Search for the cell housing the specified text and yield its [X, Y] center coordinate. 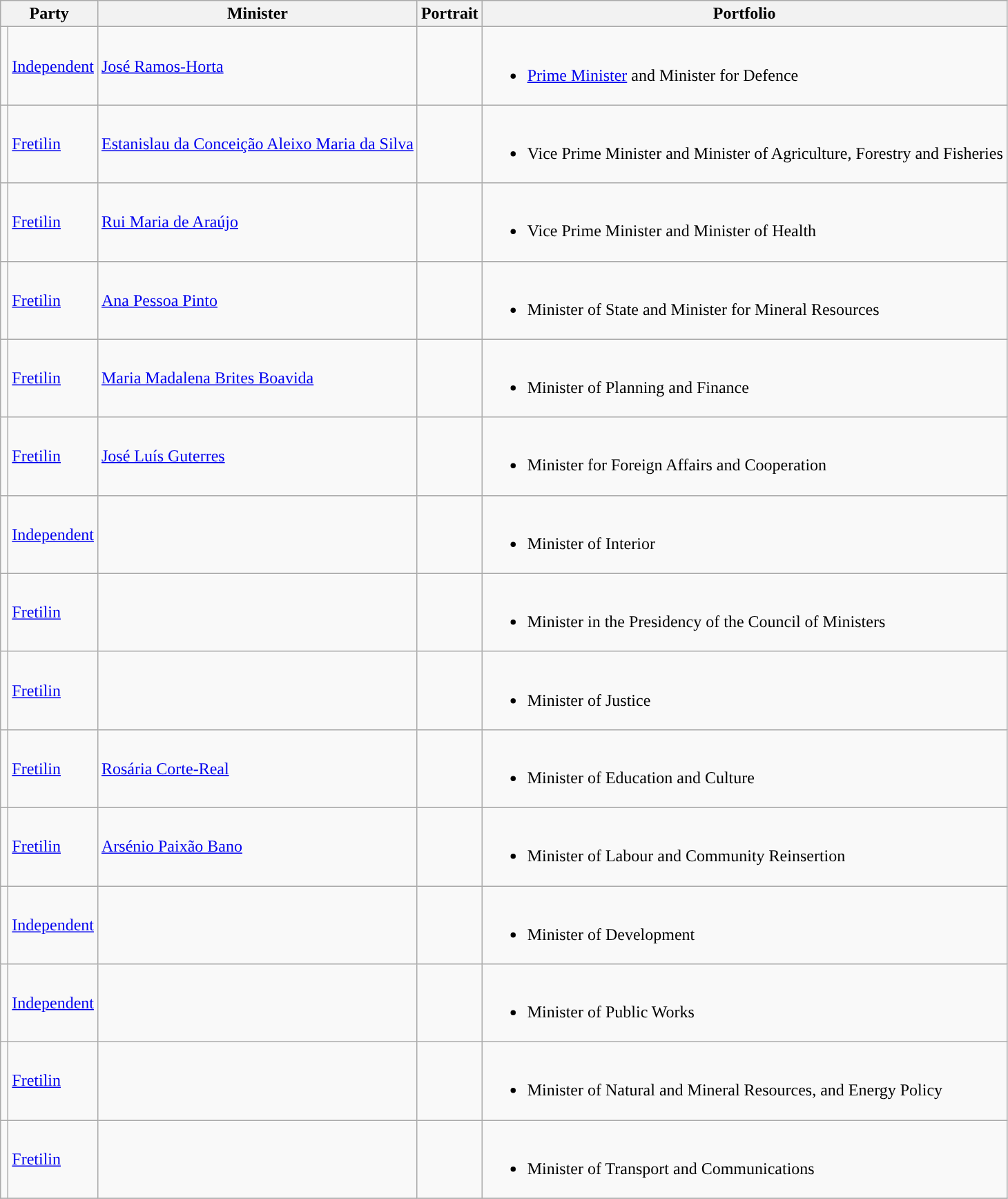
Rosária Corte-Real [257, 768]
Minister of Interior [744, 535]
Vice Prime Minister and Minister of Health [744, 222]
Minister of Education and Culture [744, 768]
Minister of Justice [744, 691]
Ana Pessoa Pinto [257, 300]
Portrait [449, 14]
Prime Minister and Minister for Defence [744, 66]
Portfolio [744, 14]
Minister of Public Works [744, 1003]
Minister of Planning and Finance [744, 378]
Minister of State and Minister for Mineral Resources [744, 300]
Vice Prime Minister and Minister of Agriculture, Forestry and Fisheries [744, 144]
Minister for Foreign Affairs and Cooperation [744, 456]
Minister of Natural and Mineral Resources, and Energy Policy [744, 1082]
Minister [257, 14]
Party [50, 14]
José Luís Guterres [257, 456]
Arsénio Paixão Bano [257, 847]
Minister in the Presidency of the Council of Ministers [744, 612]
Minister of Transport and Communications [744, 1159]
Maria Madalena Brites Boavida [257, 378]
Minister of Labour and Community Reinsertion [744, 847]
Estanislau da Conceição Aleixo Maria da Silva [257, 144]
José Ramos-Horta [257, 66]
Rui Maria de Araújo [257, 222]
Minister of Development [744, 924]
